Search for the cell housing the specified text and yield its (X, Y) center coordinate. 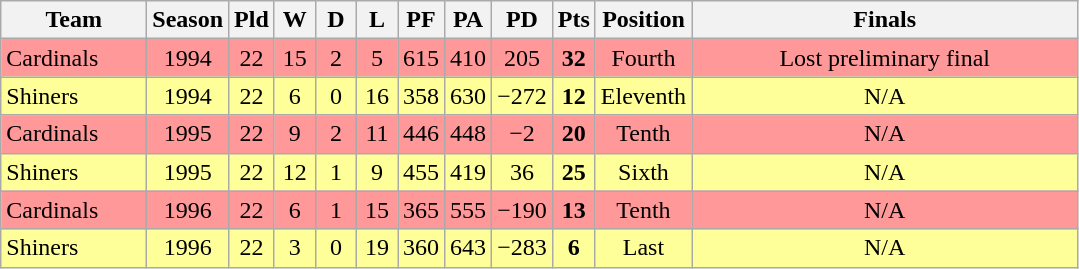
419 (468, 172)
11 (376, 134)
19 (376, 248)
5 (376, 58)
Pts (574, 20)
630 (468, 96)
205 (522, 58)
Finals (885, 20)
360 (422, 248)
−283 (522, 248)
32 (574, 58)
16 (376, 96)
25 (574, 172)
Sixth (643, 172)
36 (522, 172)
20 (574, 134)
365 (422, 210)
PD (522, 20)
555 (468, 210)
Team (74, 20)
PA (468, 20)
358 (422, 96)
455 (422, 172)
Eleventh (643, 96)
410 (468, 58)
W (294, 20)
Lost preliminary final (885, 58)
L (376, 20)
Fourth (643, 58)
615 (422, 58)
−272 (522, 96)
3 (294, 248)
Position (643, 20)
Season (188, 20)
−2 (522, 134)
643 (468, 248)
446 (422, 134)
448 (468, 134)
−190 (522, 210)
13 (574, 210)
PF (422, 20)
D (336, 20)
Pld (252, 20)
Last (643, 248)
